Provide the (x, y) coordinate of the cell's center where the given text is located.  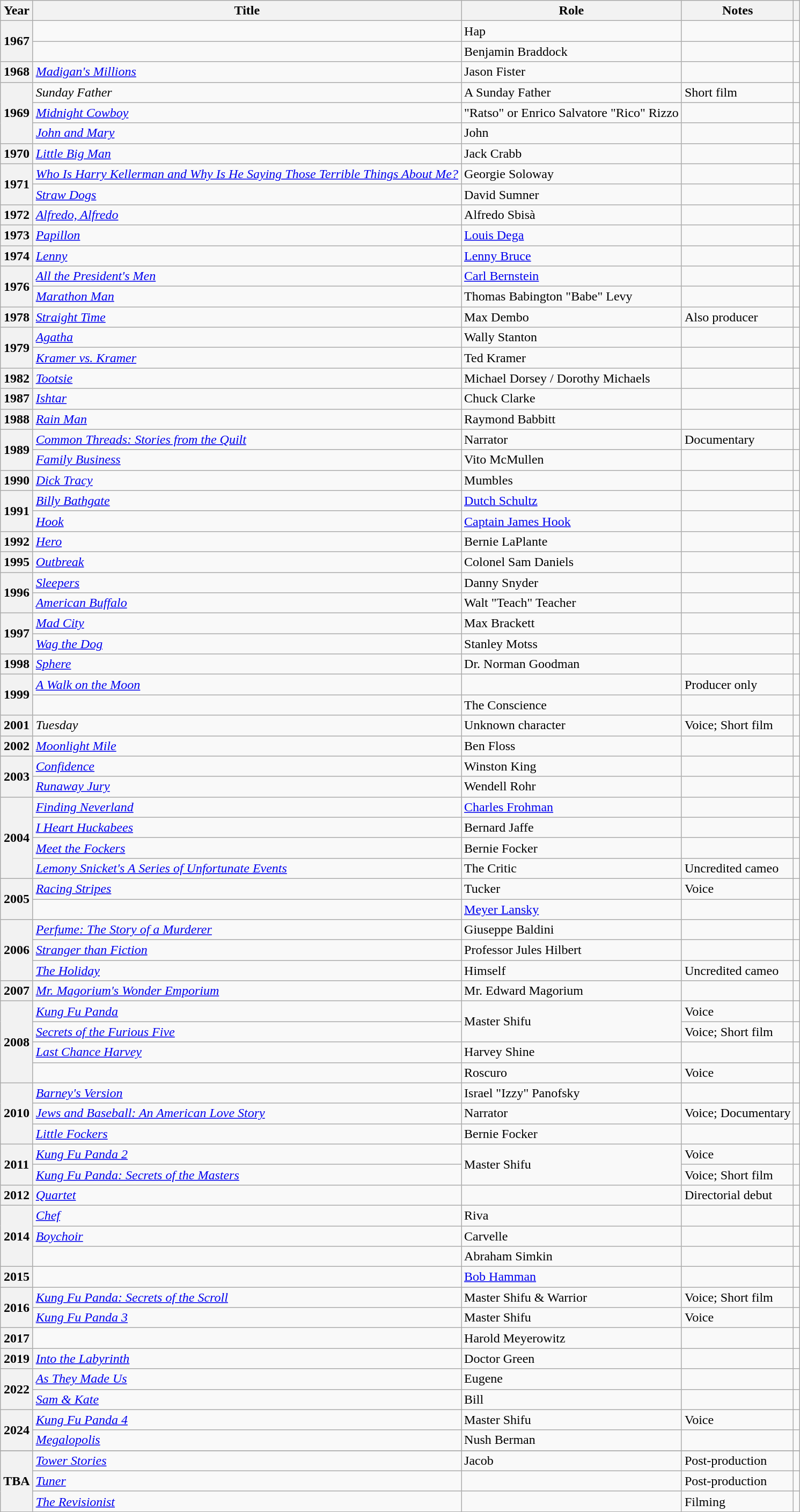
Confidence (247, 766)
American Buffalo (247, 603)
Finding Neverland (247, 807)
Harvey Shine (572, 1052)
Thomas Babington "Babe" Levy (572, 297)
Moonlight Mile (247, 746)
Stanley Motss (572, 644)
Himself (572, 971)
The Conscience (572, 705)
Documentary (737, 439)
1979 (17, 348)
Dutch Schultz (572, 501)
Wendell Rohr (572, 787)
Secrets of the Furious Five (247, 1032)
Quartet (247, 1195)
2017 (17, 1338)
2004 (17, 838)
Lenny Bruce (572, 256)
Riva (572, 1215)
Tootsie (247, 378)
Little Big Man (247, 153)
Bernie LaPlante (572, 541)
1998 (17, 664)
Sam & Kate (247, 1399)
Also producer (737, 317)
Straight Time (247, 317)
Megalopolis (247, 1440)
2001 (17, 725)
Agatha (247, 337)
Sphere (247, 664)
Last Chance Harvey (247, 1052)
Kung Fu Panda 4 (247, 1420)
Voice; Documentary (737, 1113)
1995 (17, 562)
David Sumner (572, 194)
Max Brackett (572, 623)
Role (572, 11)
Hook (247, 521)
Hap (572, 31)
Family Business (247, 460)
John and Mary (247, 133)
1976 (17, 287)
2024 (17, 1430)
Runaway Jury (247, 787)
Captain James Hook (572, 521)
1972 (17, 215)
Harold Meyerowitz (572, 1338)
2005 (17, 899)
Directorial debut (737, 1195)
Perfume: The Story of a Murderer (247, 930)
Ted Kramer (572, 358)
Mr. Edward Magorium (572, 991)
1999 (17, 695)
Tower Stories (247, 1460)
Professor Jules Hilbert (572, 950)
Straw Dogs (247, 194)
1969 (17, 113)
1991 (17, 511)
Louis Dega (572, 235)
Little Fockers (247, 1134)
2003 (17, 776)
1978 (17, 317)
Unknown character (572, 725)
Bill (572, 1399)
2019 (17, 1359)
I Heart Huckabees (247, 827)
1971 (17, 184)
Madigan's Millions (247, 72)
Carvelle (572, 1236)
John (572, 133)
Barney's Version (247, 1093)
Danny Snyder (572, 582)
Dr. Norman Goodman (572, 664)
Meet the Fockers (247, 848)
2015 (17, 1277)
Title (247, 11)
2012 (17, 1195)
Mumbles (572, 480)
Ishtar (247, 399)
Charles Frohman (572, 807)
Who Is Harry Kellerman and Why Is He Saying Those Terrible Things About Me? (247, 174)
Kung Fu Panda 2 (247, 1154)
Abraham Simkin (572, 1257)
Carl Bernstein (572, 276)
"Ratso" or Enrico Salvatore "Rico" Rizzo (572, 113)
Wally Stanton (572, 337)
Kung Fu Panda (247, 1011)
Stranger than Fiction (247, 950)
2010 (17, 1113)
2007 (17, 991)
1988 (17, 419)
Notes (737, 11)
Papillon (247, 235)
Winston King (572, 766)
Georgie Soloway (572, 174)
Hero (247, 541)
Israel "Izzy" Panofsky (572, 1093)
Giuseppe Baldini (572, 930)
Alfredo, Alfredo (247, 215)
Nush Berman (572, 1440)
1990 (17, 480)
Midnight Cowboy (247, 113)
A Walk on the Moon (247, 685)
Marathon Man (247, 297)
2011 (17, 1164)
1996 (17, 592)
2014 (17, 1236)
1973 (17, 235)
The Critic (572, 868)
Jason Fister (572, 72)
Ben Floss (572, 746)
Dick Tracy (247, 480)
The Revisionist (247, 1501)
Chef (247, 1215)
Kung Fu Panda: Secrets of the Scroll (247, 1297)
Colonel Sam Daniels (572, 562)
Sunday Father (247, 92)
Into the Labyrinth (247, 1359)
A Sunday Father (572, 92)
TBA (17, 1481)
1997 (17, 634)
Outbreak (247, 562)
Producer only (737, 685)
Bernard Jaffe (572, 827)
The Holiday (247, 971)
1987 (17, 399)
Eugene (572, 1379)
Bob Hamman (572, 1277)
Master Shifu & Warrior (572, 1297)
2008 (17, 1042)
Raymond Babbitt (572, 419)
Mad City (247, 623)
Wag the Dog (247, 644)
1974 (17, 256)
Tuesday (247, 725)
Walt "Teach" Teacher (572, 603)
Benjamin Braddock (572, 52)
Roscuro (572, 1073)
Lemony Snicket's A Series of Unfortunate Events (247, 868)
As They Made Us (247, 1379)
Jack Crabb (572, 153)
Short film (737, 92)
2016 (17, 1308)
Billy Bathgate (247, 501)
1970 (17, 153)
1989 (17, 450)
Boychoir (247, 1236)
1992 (17, 541)
1967 (17, 41)
Jacob (572, 1460)
Sleepers (247, 582)
Vito McMullen (572, 460)
Racing Stripes (247, 889)
1982 (17, 378)
Doctor Green (572, 1359)
1968 (17, 72)
Michael Dorsey / Dorothy Michaels (572, 378)
Kramer vs. Kramer (247, 358)
2002 (17, 746)
Kung Fu Panda: Secrets of the Masters (247, 1175)
Meyer Lansky (572, 909)
Mr. Magorium's Wonder Emporium (247, 991)
Tucker (572, 889)
Kung Fu Panda 3 (247, 1318)
All the President's Men (247, 276)
Max Dembo (572, 317)
Tuner (247, 1481)
Filming (737, 1501)
2022 (17, 1389)
Chuck Clarke (572, 399)
Lenny (247, 256)
Year (17, 11)
Common Threads: Stories from the Quilt (247, 439)
Rain Man (247, 419)
Jews and Baseball: An American Love Story (247, 1113)
Alfredo Sbisà (572, 215)
2006 (17, 950)
